Identify which cell holds the provided text, then report its (x, y) central coordinate. 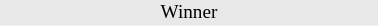
Winner (189, 13)
